Search for the cell housing the specified text and yield its (x, y) center coordinate. 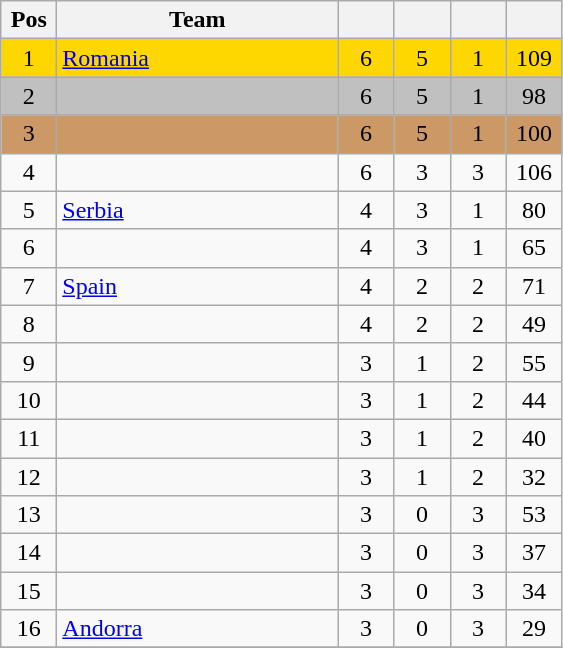
49 (534, 324)
65 (534, 248)
Spain (198, 286)
Andorra (198, 629)
Team (198, 20)
Romania (198, 58)
13 (29, 515)
109 (534, 58)
80 (534, 210)
100 (534, 134)
29 (534, 629)
Serbia (198, 210)
37 (534, 553)
106 (534, 172)
53 (534, 515)
71 (534, 286)
9 (29, 362)
40 (534, 438)
14 (29, 553)
10 (29, 400)
12 (29, 477)
98 (534, 96)
15 (29, 591)
34 (534, 591)
11 (29, 438)
16 (29, 629)
8 (29, 324)
55 (534, 362)
44 (534, 400)
Pos (29, 20)
7 (29, 286)
32 (534, 477)
